Search for the cell housing the specified text and yield its [x, y] center coordinate. 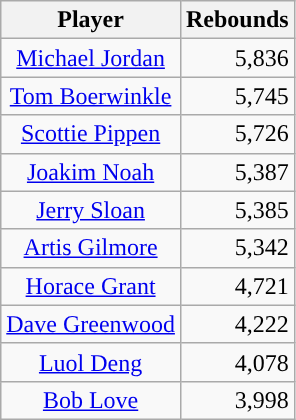
Dave Greenwood [91, 324]
5,385 [237, 210]
Michael Jordan [91, 58]
Luol Deng [91, 362]
Artis Gilmore [91, 248]
Jerry Sloan [91, 210]
Joakim Noah [91, 172]
3,998 [237, 400]
4,222 [237, 324]
Rebounds [237, 20]
Tom Boerwinkle [91, 96]
Bob Love [91, 400]
4,721 [237, 286]
5,745 [237, 96]
5,342 [237, 248]
5,726 [237, 134]
4,078 [237, 362]
Scottie Pippen [91, 134]
Horace Grant [91, 286]
5,836 [237, 58]
5,387 [237, 172]
Player [91, 20]
